Pinpoint the cell where the given text exists, returning its [X, Y] midpoint coordinate. 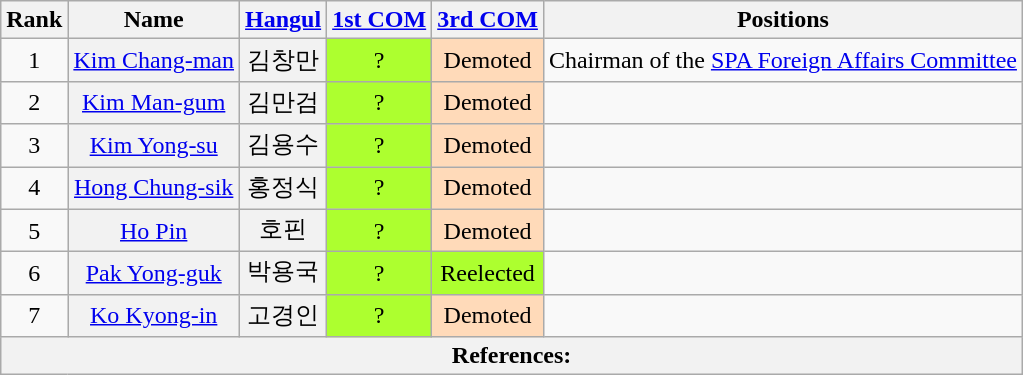
Kim Yong-su [154, 146]
Reelected [488, 274]
Hong Chung-sik [154, 188]
1 [34, 60]
Rank [34, 20]
Kim Chang-man [154, 60]
Chairman of the SPA Foreign Affairs Committee [782, 60]
Ko Kyong-in [154, 316]
Positions [782, 20]
3rd COM [488, 20]
7 [34, 316]
Pak Yong-guk [154, 274]
박용국 [284, 274]
김창만 [284, 60]
홍정식 [284, 188]
4 [34, 188]
김만검 [284, 102]
호핀 [284, 230]
5 [34, 230]
3 [34, 146]
6 [34, 274]
2 [34, 102]
고경인 [284, 316]
Ho Pin [154, 230]
Name [154, 20]
1st COM [380, 20]
References: [512, 356]
김용수 [284, 146]
Hangul [284, 20]
Kim Man-gum [154, 102]
